Identify which cell holds the provided text, then report its (X, Y) central coordinate. 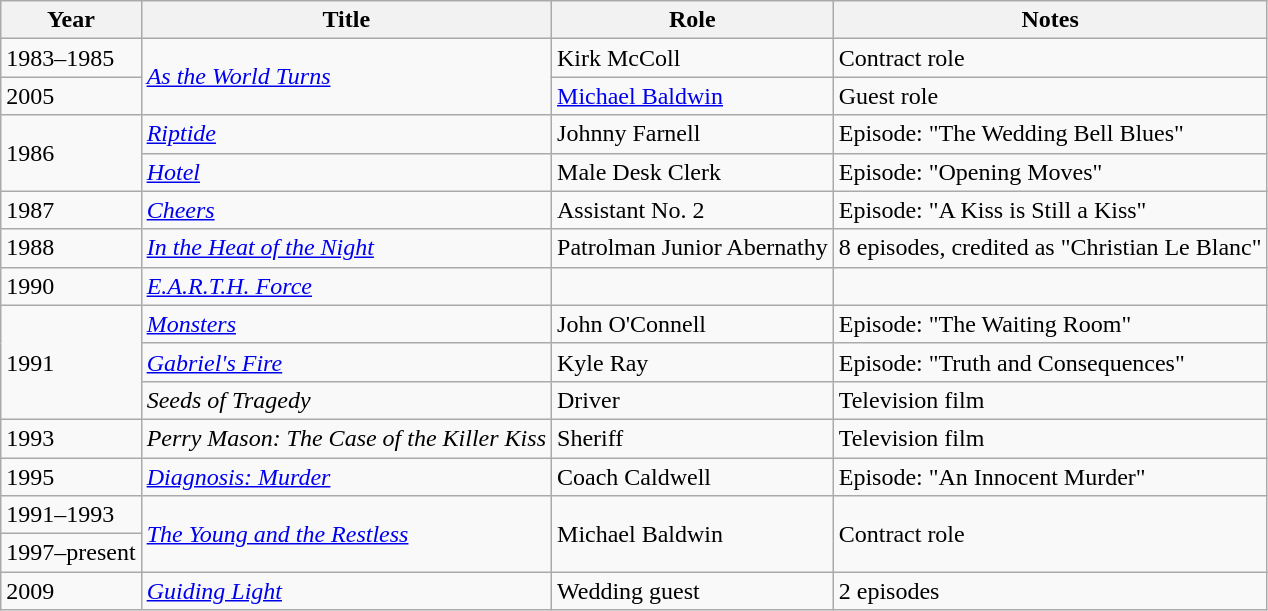
Sheriff (693, 438)
2009 (71, 591)
1988 (71, 248)
Wedding guest (693, 591)
Year (71, 20)
Riptide (346, 134)
Episode: "Truth and Consequences" (1050, 362)
1995 (71, 477)
Role (693, 20)
Coach Caldwell (693, 477)
In the Heat of the Night (346, 248)
Diagnosis: Murder (346, 477)
1993 (71, 438)
Title (346, 20)
1986 (71, 153)
Male Desk Clerk (693, 172)
Gabriel's Fire (346, 362)
As the World Turns (346, 77)
1991–1993 (71, 515)
1991 (71, 362)
Assistant No. 2 (693, 210)
Notes (1050, 20)
1983–1985 (71, 58)
Cheers (346, 210)
John O'Connell (693, 324)
Episode: "A Kiss is Still a Kiss" (1050, 210)
Episode: "An Innocent Murder" (1050, 477)
Episode: "Opening Moves" (1050, 172)
Monsters (346, 324)
The Young and the Restless (346, 534)
1997–present (71, 553)
Guiding Light (346, 591)
Episode: "The Wedding Bell Blues" (1050, 134)
8 episodes, credited as "Christian Le Blanc" (1050, 248)
Episode: "The Waiting Room" (1050, 324)
Hotel (346, 172)
Patrolman Junior Abernathy (693, 248)
1987 (71, 210)
Driver (693, 400)
2005 (71, 96)
Perry Mason: The Case of the Killer Kiss (346, 438)
Seeds of Tragedy (346, 400)
Guest role (1050, 96)
2 episodes (1050, 591)
Kirk McColl (693, 58)
Kyle Ray (693, 362)
E.A.R.T.H. Force (346, 286)
Johnny Farnell (693, 134)
1990 (71, 286)
